Extract the [X, Y] coordinate from the center of the cell holding the provided text.  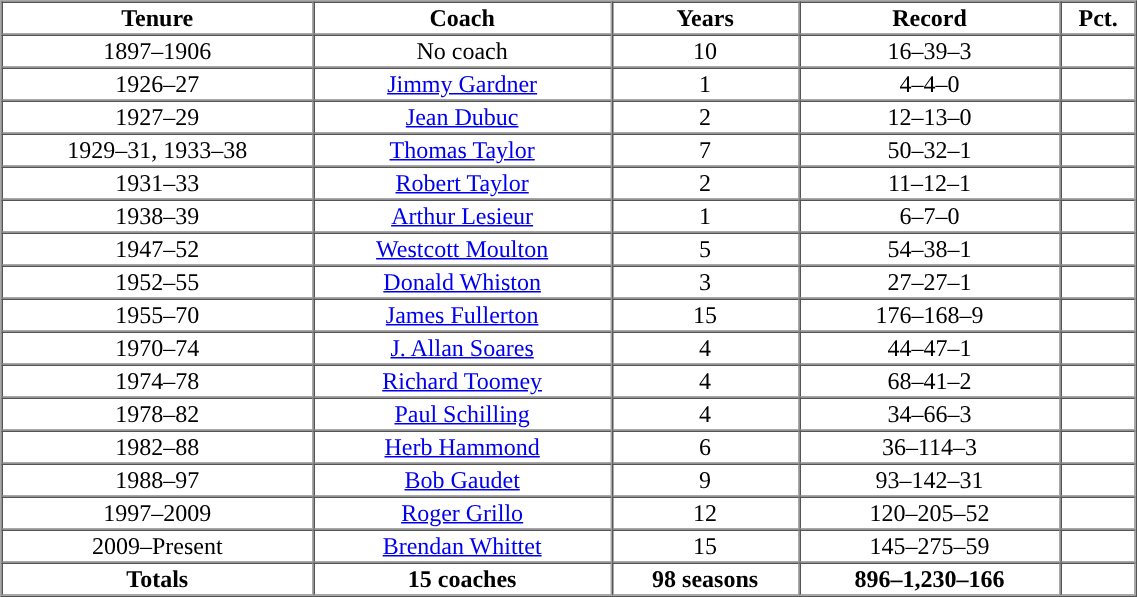
James Fullerton [462, 314]
No coach [462, 50]
Record [930, 18]
Totals [158, 578]
Herb Hammond [462, 446]
12 [705, 512]
1947–52 [158, 248]
Jean Dubuc [462, 116]
1929–31, 1933–38 [158, 150]
1938–39 [158, 216]
34–66–3 [930, 414]
6 [705, 446]
54–38–1 [930, 248]
1897–1906 [158, 50]
Tenure [158, 18]
1970–74 [158, 348]
1927–29 [158, 116]
10 [705, 50]
1997–2009 [158, 512]
9 [705, 480]
1974–78 [158, 380]
4–4–0 [930, 84]
1978–82 [158, 414]
7 [705, 150]
2009–Present [158, 546]
J. Allan Soares [462, 348]
98 seasons [705, 578]
Roger Grillo [462, 512]
Donald Whiston [462, 282]
Robert Taylor [462, 182]
1926–27 [158, 84]
Coach [462, 18]
Years [705, 18]
1931–33 [158, 182]
Arthur Lesieur [462, 216]
Jimmy Gardner [462, 84]
44–47–1 [930, 348]
3 [705, 282]
176–168–9 [930, 314]
Westcott Moulton [462, 248]
93–142–31 [930, 480]
Richard Toomey [462, 380]
1982–88 [158, 446]
27–27–1 [930, 282]
5 [705, 248]
896–1,230–166 [930, 578]
1988–97 [158, 480]
145–275–59 [930, 546]
50–32–1 [930, 150]
Bob Gaudet [462, 480]
Paul Schilling [462, 414]
68–41–2 [930, 380]
12–13–0 [930, 116]
15 coaches [462, 578]
1952–55 [158, 282]
16–39–3 [930, 50]
1955–70 [158, 314]
Pct. [1098, 18]
6–7–0 [930, 216]
11–12–1 [930, 182]
120–205–52 [930, 512]
36–114–3 [930, 446]
Thomas Taylor [462, 150]
Brendan Whittet [462, 546]
